Determine the (X, Y) coordinate at the center of the cell enclosing the given text.  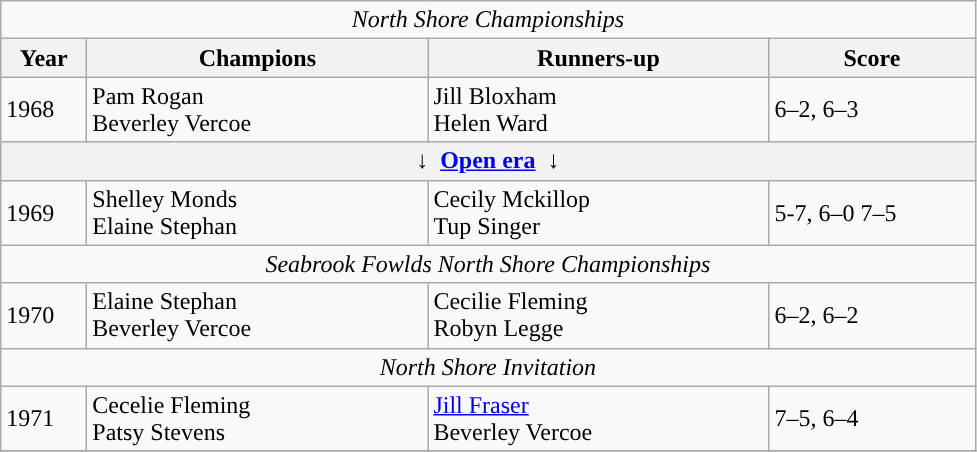
6–2, 6–3 (872, 110)
1971 (44, 418)
Runners-up (598, 58)
Pam Rogan Beverley Vercoe (258, 110)
Year (44, 58)
North Shore Invitation (488, 367)
Cecilie Fleming Robyn Legge (598, 316)
Shelley Monds Elaine Stephan (258, 212)
North Shore Championships (488, 20)
Jill Fraser Beverley Vercoe (598, 418)
1969 (44, 212)
Elaine Stephan Beverley Vercoe (258, 316)
Score (872, 58)
1970 (44, 316)
1968 (44, 110)
7–5, 6–4 (872, 418)
Cecelie Fleming Patsy Stevens (258, 418)
5-7, 6–0 7–5 (872, 212)
6–2, 6–2 (872, 316)
Champions (258, 58)
Jill Bloxham Helen Ward (598, 110)
↓ Open era ↓ (488, 161)
Seabrook Fowlds North Shore Championships (488, 264)
Cecily Mckillop Tup Singer (598, 212)
